Determine the (x, y) coordinate at the center of the cell enclosing the given text.  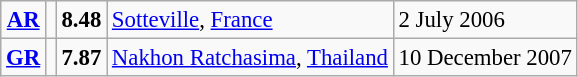
8.48 (81, 20)
Sotteville, France (250, 20)
2 July 2006 (485, 20)
GR (24, 58)
7.87 (81, 58)
AR (24, 20)
Nakhon Ratchasima, Thailand (250, 58)
10 December 2007 (485, 58)
